Extract the [x, y] coordinate from the center of the cell holding the provided text.  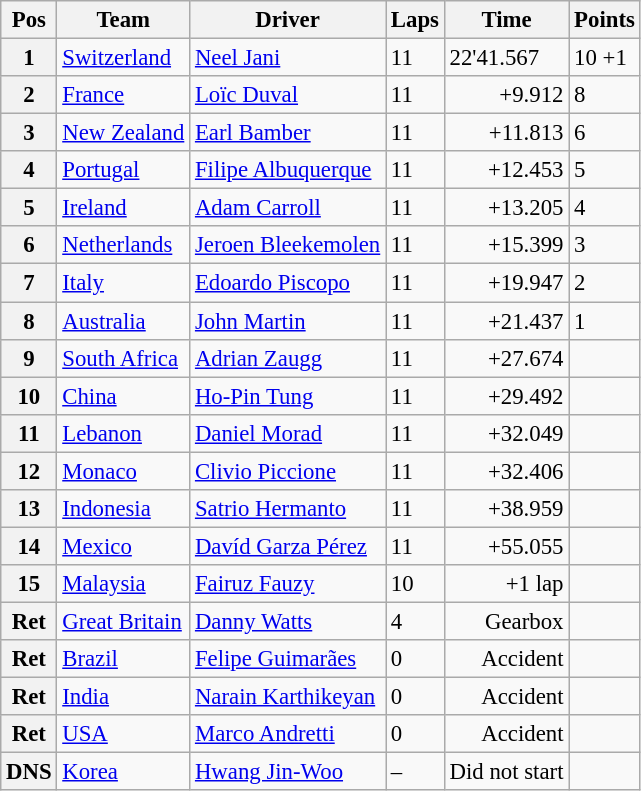
Danny Watts [288, 621]
15 [29, 584]
Brazil [124, 659]
Narain Karthikeyan [288, 697]
Felipe Guimarães [288, 659]
Daniel Morad [288, 433]
DNS [29, 772]
+13.205 [506, 208]
+11.813 [506, 133]
+29.492 [506, 396]
+12.453 [506, 170]
France [124, 95]
Jeroen Bleekemolen [288, 245]
India [124, 697]
Points [604, 20]
Marco Andretti [288, 734]
Loïc Duval [288, 95]
Satrio Hermanto [288, 509]
+55.055 [506, 546]
Team [124, 20]
+1 lap [506, 584]
+32.406 [506, 471]
Hwang Jin-Woo [288, 772]
+9.912 [506, 95]
Portugal [124, 170]
Adam Carroll [288, 208]
10 +1 [604, 58]
Driver [288, 20]
Did not start [506, 772]
+27.674 [506, 358]
Ho-Pin Tung [288, 396]
Gearbox [506, 621]
Australia [124, 321]
China [124, 396]
Davíd Garza Pérez [288, 546]
9 [29, 358]
Pos [29, 20]
Time [506, 20]
+38.959 [506, 509]
Monaco [124, 471]
Italy [124, 283]
+19.947 [506, 283]
+32.049 [506, 433]
Great Britain [124, 621]
Clivio Piccione [288, 471]
John Martin [288, 321]
22'41.567 [506, 58]
Fairuz Fauzy [288, 584]
South Africa [124, 358]
Laps [416, 20]
– [416, 772]
USA [124, 734]
Earl Bamber [288, 133]
+21.437 [506, 321]
Neel Jani [288, 58]
Mexico [124, 546]
New Zealand [124, 133]
Korea [124, 772]
Malaysia [124, 584]
+15.399 [506, 245]
Filipe Albuquerque [288, 170]
12 [29, 471]
Netherlands [124, 245]
7 [29, 283]
Adrian Zaugg [288, 358]
Ireland [124, 208]
14 [29, 546]
Indonesia [124, 509]
Lebanon [124, 433]
Edoardo Piscopo [288, 283]
13 [29, 509]
Switzerland [124, 58]
